Pinpoint the cell where the given text exists, returning its [x, y] midpoint coordinate. 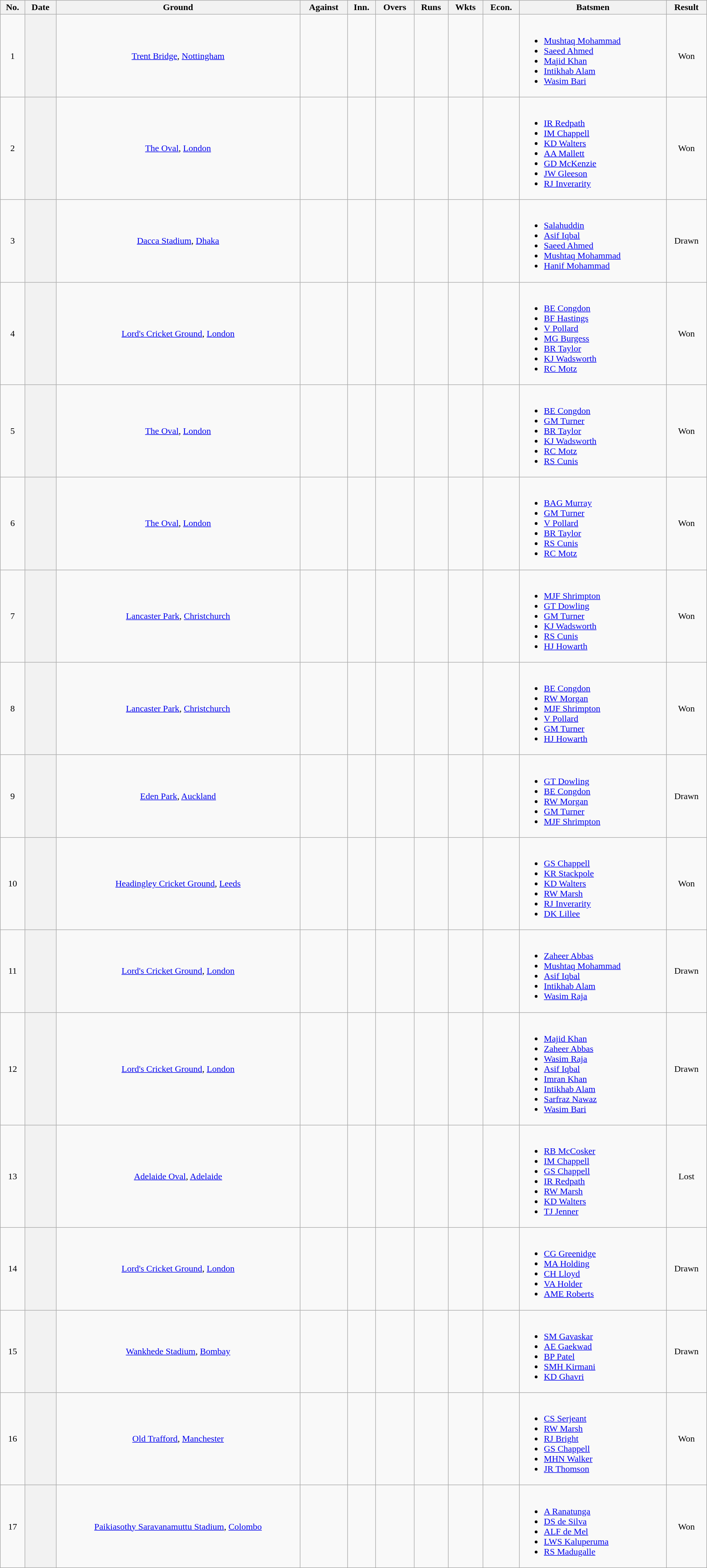
Adelaide Oval, Adelaide [178, 1177]
SM GavaskarAE GaekwadBP PatelSMH KirmaniKD Ghavri [593, 1351]
Overs [395, 7]
Old Trafford, Manchester [178, 1439]
11 [13, 971]
Wankhede Stadium, Bombay [178, 1351]
Eden Park, Auckland [178, 796]
10 [13, 883]
GT DowlingBE CongdonRW MorganGM TurnerMJF Shrimpton [593, 796]
Paikiasothy Saravanamuttu Stadium, Colombo [178, 1527]
CG GreenidgeMA HoldingCH LloydVA HolderAME Roberts [593, 1269]
BE CongdonBF HastingsV PollardMG BurgessBR TaylorKJ WadsworthRC Motz [593, 334]
13 [13, 1177]
Result [687, 7]
RB McCoskerIM ChappellGS ChappellIR RedpathRW MarshKD WaltersTJ Jenner [593, 1177]
Batsmen [593, 7]
Date [41, 7]
Wkts [465, 7]
CS SerjeantRW MarshRJ BrightGS ChappellMHN WalkerJR Thomson [593, 1439]
Runs [431, 7]
3 [13, 241]
Headingley Cricket Ground, Leeds [178, 883]
Against [324, 7]
7 [13, 616]
9 [13, 796]
4 [13, 334]
Ground [178, 7]
Trent Bridge, Nottingham [178, 56]
12 [13, 1069]
Econ. [501, 7]
MJF ShrimptonGT DowlingGM TurnerKJ WadsworthRS CunisHJ Howarth [593, 616]
BE CongdonRW MorganMJF ShrimptonV PollardGM TurnerHJ Howarth [593, 708]
14 [13, 1269]
Zaheer AbbasMushtaq MohammadAsif IqbalIntikhab AlamWasim Raja [593, 971]
No. [13, 7]
BAG MurrayGM TurnerV PollardBR TaylorRS CunisRC Motz [593, 523]
2 [13, 148]
SalahuddinAsif IqbalSaeed AhmedMushtaq MohammadHanif Mohammad [593, 241]
5 [13, 431]
GS ChappellKR StackpoleKD WaltersRW MarshRJ InverarityDK Lillee [593, 883]
Inn. [362, 7]
6 [13, 523]
Majid KhanZaheer AbbasWasim RajaAsif IqbalImran KhanIntikhab AlamSarfraz NawazWasim Bari [593, 1069]
A RanatungaDS de SilvaALF de MelLWS KaluperumaRS Madugalle [593, 1527]
Dacca Stadium, Dhaka [178, 241]
16 [13, 1439]
1 [13, 56]
Lost [687, 1177]
17 [13, 1527]
Mushtaq MohammadSaeed AhmedMajid KhanIntikhab AlamWasim Bari [593, 56]
IR RedpathIM ChappellKD WaltersAA MallettGD McKenzieJW GleesonRJ Inverarity [593, 148]
8 [13, 708]
15 [13, 1351]
BE CongdonGM TurnerBR TaylorKJ WadsworthRC MotzRS Cunis [593, 431]
